For the text-containing cell, return its midpoint in (X, Y) coordinate format. 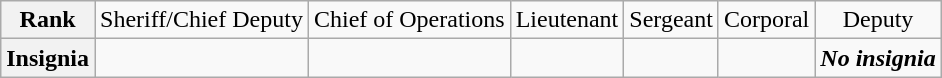
Corporal (766, 20)
Deputy (878, 20)
Chief of Operations (409, 20)
Rank (48, 20)
Sergeant (672, 20)
Lieutenant (567, 20)
Sheriff/Chief Deputy (202, 20)
Insignia (48, 58)
No insignia (878, 58)
